For the text-containing cell, return its midpoint in [x, y] coordinate format. 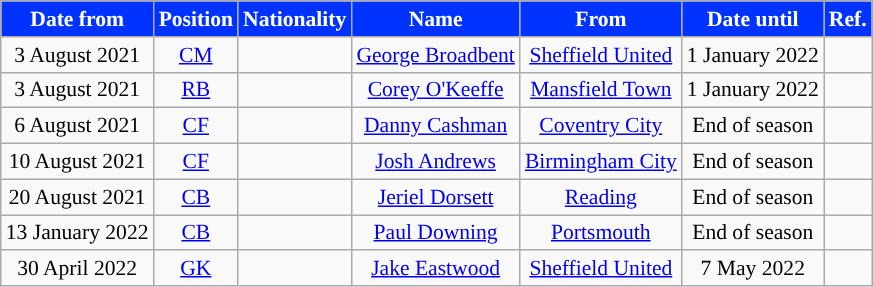
Mansfield Town [601, 90]
7 May 2022 [753, 269]
George Broadbent [436, 55]
Paul Downing [436, 233]
Coventry City [601, 126]
20 August 2021 [78, 197]
Date from [78, 19]
Portsmouth [601, 233]
Corey O'Keeffe [436, 90]
10 August 2021 [78, 162]
Danny Cashman [436, 126]
Jake Eastwood [436, 269]
Position [196, 19]
Date until [753, 19]
CM [196, 55]
GK [196, 269]
From [601, 19]
Nationality [294, 19]
Reading [601, 197]
Jeriel Dorsett [436, 197]
RB [196, 90]
13 January 2022 [78, 233]
Name [436, 19]
30 April 2022 [78, 269]
Josh Andrews [436, 162]
Ref. [848, 19]
6 August 2021 [78, 126]
Birmingham City [601, 162]
